Pinpoint the cell where the given text exists, returning its (x, y) midpoint coordinate. 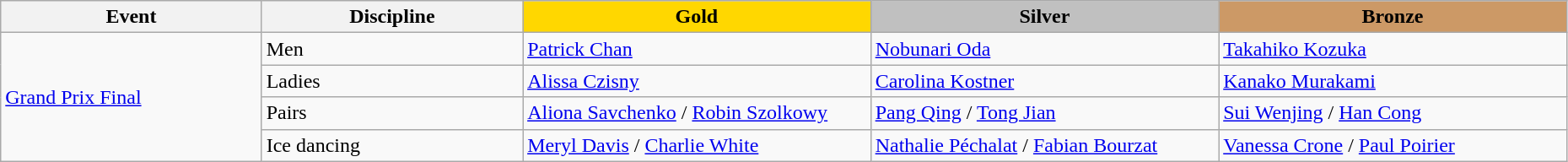
Sui Wenjing / Han Cong (1393, 113)
Meryl Davis / Charlie White (697, 145)
Kanako Murakami (1393, 81)
Discipline (391, 17)
Bronze (1393, 17)
Pang Qing / Tong Jian (1044, 113)
Nathalie Péchalat / Fabian Bourzat (1044, 145)
Alissa Czisny (697, 81)
Gold (697, 17)
Event (132, 17)
Silver (1044, 17)
Takahiko Kozuka (1393, 49)
Men (391, 49)
Grand Prix Final (132, 97)
Pairs (391, 113)
Vanessa Crone / Paul Poirier (1393, 145)
Nobunari Oda (1044, 49)
Aliona Savchenko / Robin Szolkowy (697, 113)
Ladies (391, 81)
Patrick Chan (697, 49)
Ice dancing (391, 145)
Carolina Kostner (1044, 81)
